Capture the cell that displays the provided text and extract its [X, Y] central coordinate. 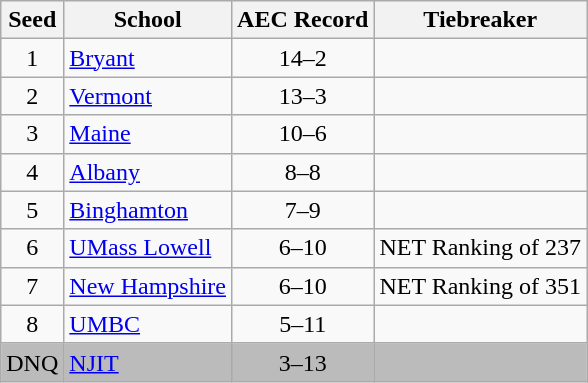
NJIT [148, 362]
Albany [148, 172]
UMBC [148, 324]
UMass Lowell [148, 248]
School [148, 20]
7 [32, 286]
Seed [32, 20]
5 [32, 210]
New Hampshire [148, 286]
Bryant [148, 58]
1 [32, 58]
8–8 [303, 172]
13–3 [303, 96]
3 [32, 134]
14–2 [303, 58]
4 [32, 172]
AEC Record [303, 20]
Binghamton [148, 210]
Maine [148, 134]
2 [32, 96]
DNQ [32, 362]
8 [32, 324]
Tiebreaker [480, 20]
5–11 [303, 324]
6 [32, 248]
Vermont [148, 96]
7–9 [303, 210]
NET Ranking of 237 [480, 248]
NET Ranking of 351 [480, 286]
10–6 [303, 134]
3–13 [303, 362]
